Pinpoint the cell where the given text exists, returning its [x, y] midpoint coordinate. 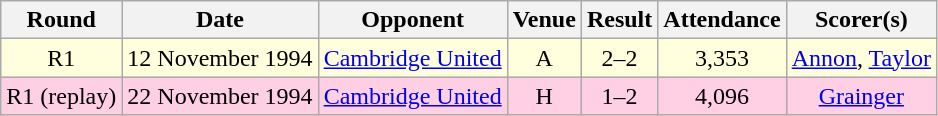
Venue [544, 20]
H [544, 96]
Result [619, 20]
Attendance [722, 20]
Grainger [861, 96]
1–2 [619, 96]
22 November 1994 [220, 96]
R1 (replay) [62, 96]
4,096 [722, 96]
Scorer(s) [861, 20]
R1 [62, 58]
Annon, Taylor [861, 58]
12 November 1994 [220, 58]
Opponent [412, 20]
A [544, 58]
2–2 [619, 58]
Date [220, 20]
3,353 [722, 58]
Round [62, 20]
